Detect which cell encompasses the target text, then output its [x, y] center coordinate. 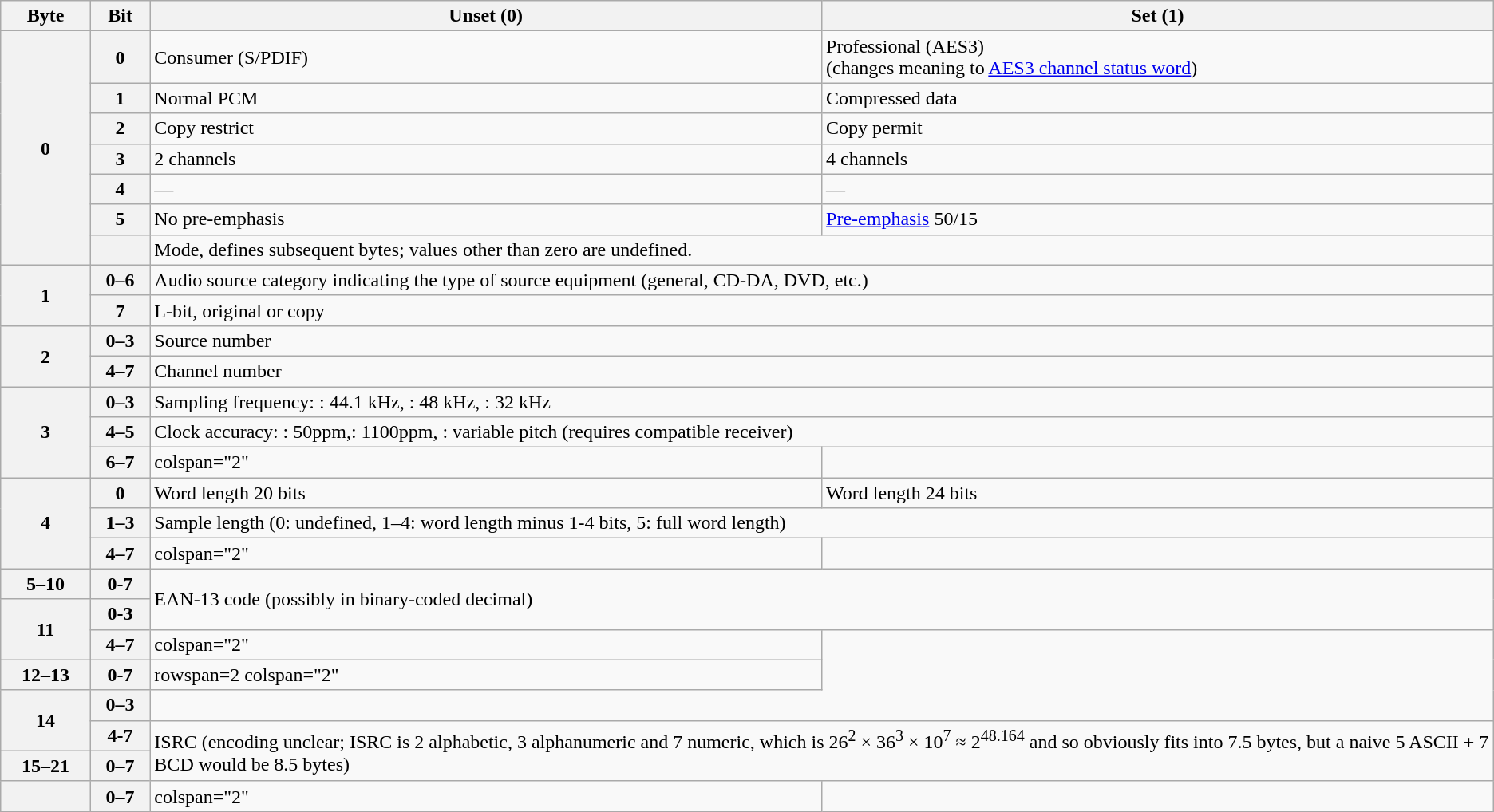
Set (1) [1158, 16]
11 [46, 629]
No pre-emphasis [486, 219]
12–13 [46, 675]
Normal PCM [486, 98]
Byte [46, 16]
Copy restrict [486, 128]
Professional (AES3)(changes meaning to AES3 channel status word) [1158, 57]
rowspan=2 colspan="2" [486, 675]
2 channels [486, 159]
EAN-13 code (possibly in binary-coded decimal) [822, 599]
Unset (0) [486, 16]
4–5 [120, 432]
15–21 [46, 766]
Clock accuracy: : 50ppm,: 1100ppm, : variable pitch (requires compatible receiver) [822, 432]
Compressed data [1158, 98]
Source number [822, 341]
6–7 [120, 463]
5–10 [46, 584]
Word length 20 bits [486, 493]
L-bit, original or copy [822, 310]
Sample length (0: undefined, 1–4: word length minus 1-4 bits, 5: full word length) [822, 523]
Channel number [822, 371]
Bit [120, 16]
14 [46, 720]
Sampling frequency: : 44.1 kHz, : 48 kHz, : 32 kHz [822, 401]
Word length 24 bits [1158, 493]
Mode, defines subsequent bytes; values other than zero are undefined. [822, 250]
0–6 [120, 280]
7 [120, 310]
5 [120, 219]
4 channels [1158, 159]
Copy permit [1158, 128]
1–3 [120, 523]
Pre-emphasis 50/15 [1158, 219]
Consumer (S/PDIF) [486, 57]
Audio source category indicating the type of source equipment (general, CD-DA, DVD, etc.) [822, 280]
4-7 [120, 735]
0-3 [120, 614]
